For the text-containing cell, return its midpoint in [X, Y] coordinate format. 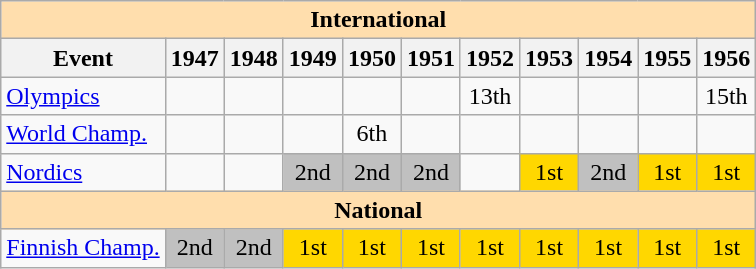
International [378, 20]
1950 [372, 58]
1955 [668, 58]
15th [726, 96]
1952 [490, 58]
Finnish Champ. [83, 248]
National [378, 210]
Event [83, 58]
6th [372, 134]
1953 [550, 58]
1951 [430, 58]
1954 [608, 58]
Nordics [83, 172]
1949 [312, 58]
13th [490, 96]
Olympics [83, 96]
1947 [194, 58]
World Champ. [83, 134]
1956 [726, 58]
1948 [254, 58]
